Search for the cell housing the specified text and yield its (X, Y) center coordinate. 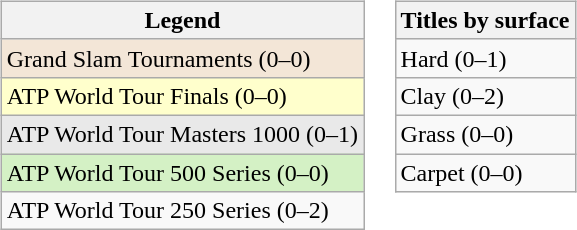
Grass (0–0) (485, 134)
ATP World Tour 500 Series (0–0) (182, 173)
ATP World Tour Finals (0–0) (182, 96)
ATP World Tour 250 Series (0–2) (182, 211)
Hard (0–1) (485, 58)
Legend (182, 20)
Titles by surface (485, 20)
Grand Slam Tournaments (0–0) (182, 58)
Carpet (0–0) (485, 173)
ATP World Tour Masters 1000 (0–1) (182, 134)
Clay (0–2) (485, 96)
